Identify which cell holds the provided text, then report its [X, Y] central coordinate. 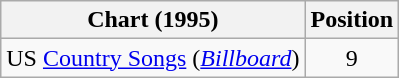
9 [352, 58]
Chart (1995) [153, 20]
US Country Songs (Billboard) [153, 58]
Position [352, 20]
